From the cell containing the given text, extract its center point as (X, Y) coordinate. 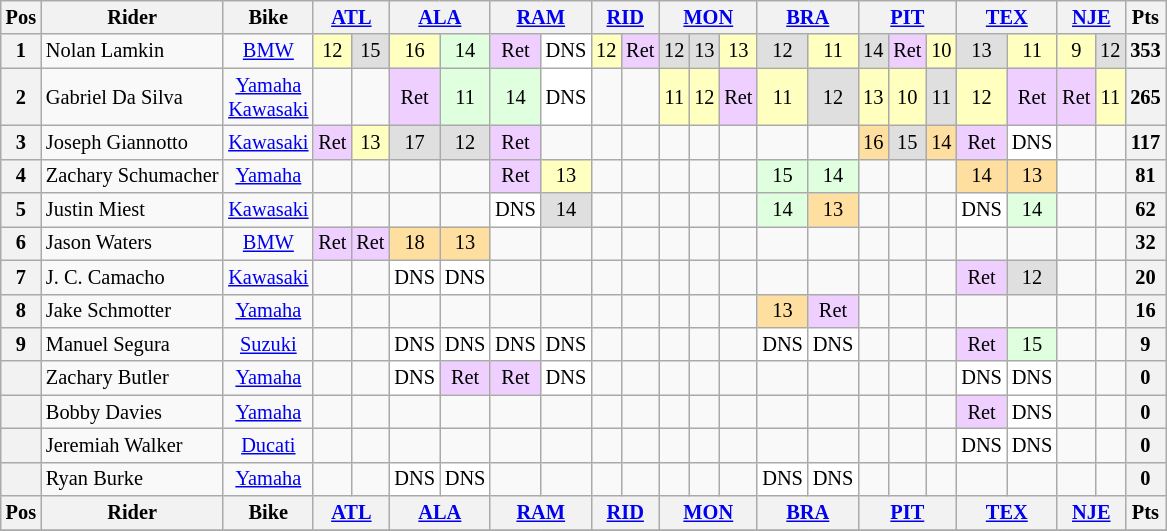
1 (21, 51)
8 (21, 311)
Jeremiah Walker (132, 445)
Ducati (268, 445)
Ryan Burke (132, 479)
17 (414, 142)
20 (1145, 277)
265 (1145, 97)
J. C. Camacho (132, 277)
Manuel Segura (132, 344)
Gabriel Da Silva (132, 97)
3 (21, 142)
Nolan Lamkin (132, 51)
Zachary Schumacher (132, 176)
7 (21, 277)
62 (1145, 210)
32 (1145, 243)
YamahaKawasaki (268, 97)
Justin Miest (132, 210)
353 (1145, 51)
117 (1145, 142)
Jason Waters (132, 243)
5 (21, 210)
81 (1145, 176)
6 (21, 243)
Jake Schmotter (132, 311)
Bobby Davies (132, 412)
Joseph Giannotto (132, 142)
2 (21, 97)
4 (21, 176)
18 (414, 243)
Suzuki (268, 344)
Zachary Butler (132, 378)
